Pinpoint the cell where the given text exists, returning its (X, Y) midpoint coordinate. 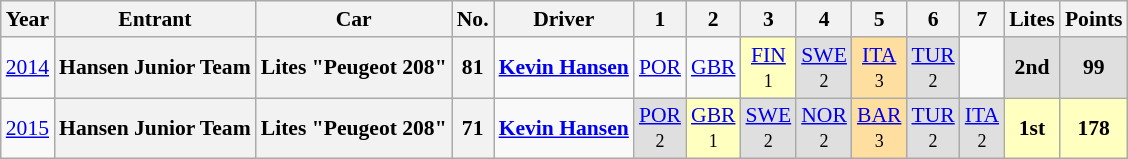
Lites (1032, 19)
81 (473, 68)
1st (1032, 128)
POR (660, 68)
Entrant (155, 19)
178 (1094, 128)
No. (473, 19)
5 (880, 19)
6 (932, 19)
FIN1 (769, 68)
Year (28, 19)
ITA2 (982, 128)
1 (660, 19)
99 (1094, 68)
Driver (564, 19)
BAR3 (880, 128)
ITA3 (880, 68)
POR2 (660, 128)
GBR1 (714, 128)
71 (473, 128)
7 (982, 19)
4 (824, 19)
2015 (28, 128)
Car (354, 19)
GBR (714, 68)
2 (714, 19)
Points (1094, 19)
2014 (28, 68)
NOR2 (824, 128)
2nd (1032, 68)
3 (769, 19)
